From the cell containing the given text, extract its center point as (x, y) coordinate. 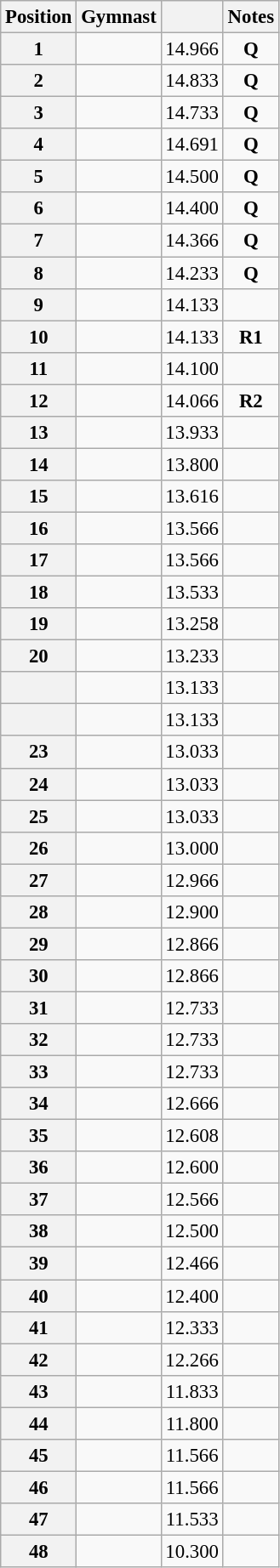
14.366 (192, 241)
13.533 (192, 593)
34 (39, 1104)
14.233 (192, 273)
35 (39, 1136)
12.608 (192, 1136)
14.400 (192, 208)
19 (39, 624)
39 (39, 1264)
44 (39, 1423)
R1 (250, 337)
31 (39, 1008)
14.066 (192, 401)
47 (39, 1520)
R2 (250, 401)
11 (39, 368)
11.533 (192, 1520)
10 (39, 337)
14.966 (192, 49)
6 (39, 208)
30 (39, 976)
27 (39, 880)
12 (39, 401)
12.333 (192, 1327)
16 (39, 528)
46 (39, 1487)
43 (39, 1391)
10.300 (192, 1551)
8 (39, 273)
13.233 (192, 656)
12.966 (192, 880)
23 (39, 753)
24 (39, 784)
18 (39, 593)
29 (39, 944)
4 (39, 145)
33 (39, 1072)
13.933 (192, 433)
40 (39, 1296)
12.600 (192, 1167)
36 (39, 1167)
14.833 (192, 81)
37 (39, 1200)
1 (39, 49)
12.266 (192, 1360)
42 (39, 1360)
9 (39, 304)
12.566 (192, 1200)
14.100 (192, 368)
26 (39, 848)
20 (39, 656)
48 (39, 1551)
2 (39, 81)
12.500 (192, 1232)
14.733 (192, 113)
11.800 (192, 1423)
14.500 (192, 177)
13.000 (192, 848)
12.400 (192, 1296)
11.833 (192, 1391)
28 (39, 912)
25 (39, 816)
13 (39, 433)
Gymnast (119, 17)
14.691 (192, 145)
41 (39, 1327)
3 (39, 113)
Notes (250, 17)
45 (39, 1456)
12.900 (192, 912)
13.800 (192, 464)
12.666 (192, 1104)
15 (39, 497)
14 (39, 464)
Position (39, 17)
7 (39, 241)
13.258 (192, 624)
32 (39, 1040)
12.466 (192, 1264)
5 (39, 177)
17 (39, 560)
38 (39, 1232)
13.616 (192, 497)
